Pinpoint the cell where the given text exists, returning its [X, Y] midpoint coordinate. 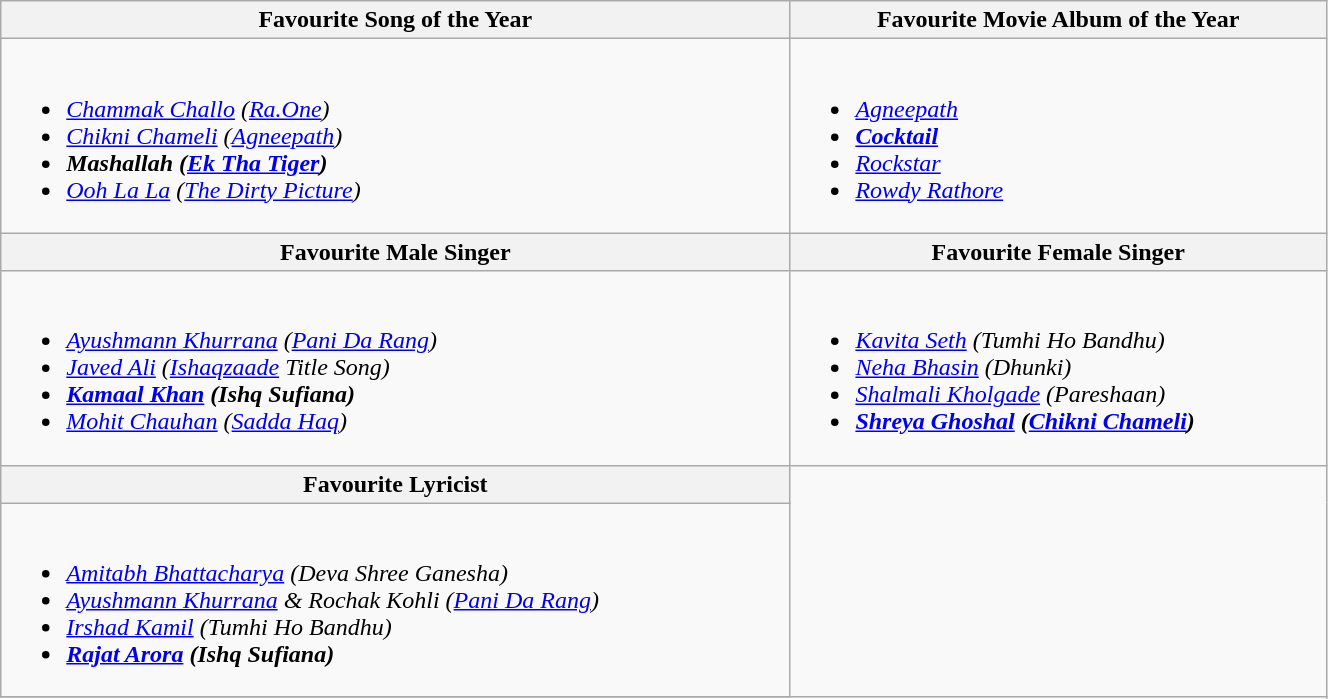
Favourite Male Singer [396, 252]
Kavita Seth (Tumhi Ho Bandhu)Neha Bhasin (Dhunki)Shalmali Kholgade (Pareshaan)Shreya Ghoshal (Chikni Chameli) [1058, 368]
Chammak Challo (Ra.One)Chikni Chameli (Agneepath)Mashallah (Ek Tha Tiger)Ooh La La (The Dirty Picture) [396, 136]
Amitabh Bhattacharya (Deva Shree Ganesha)Ayushmann Khurrana & Rochak Kohli (Pani Da Rang)Irshad Kamil (Tumhi Ho Bandhu)Rajat Arora (Ishq Sufiana) [396, 600]
AgneepathCocktailRockstarRowdy Rathore [1058, 136]
Favourite Movie Album of the Year [1058, 20]
Favourite Lyricist [396, 484]
Ayushmann Khurrana (Pani Da Rang)Javed Ali (Ishaqzaade Title Song)Kamaal Khan (Ishq Sufiana)Mohit Chauhan (Sadda Haq) [396, 368]
Favourite Song of the Year [396, 20]
Favourite Female Singer [1058, 252]
